Capture the cell that displays the provided text and extract its [x, y] central coordinate. 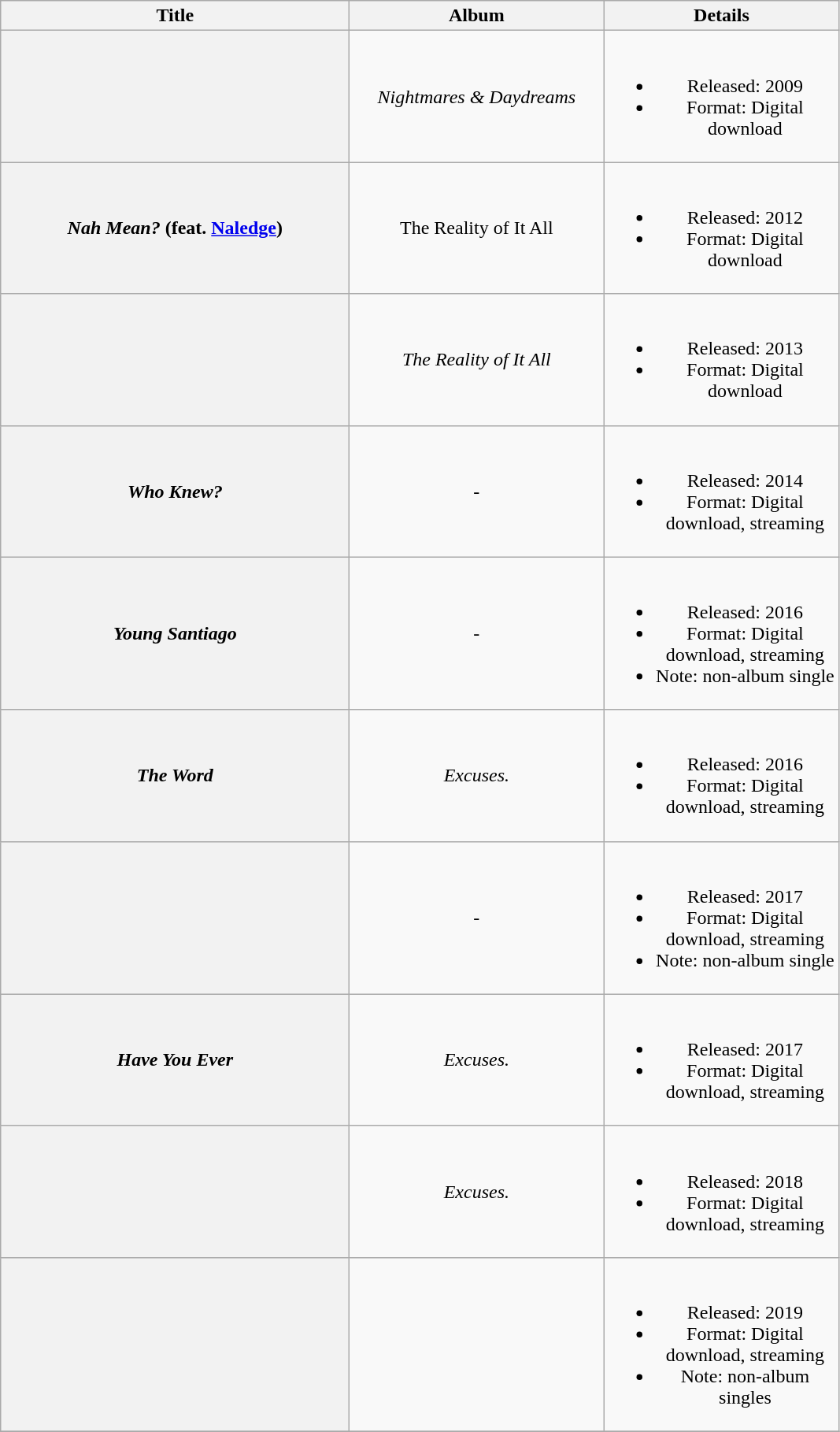
Released: 2016Format: Digital download, streaming [721, 775]
Released: 2017Format: Digital download, streamingNote: non-album single [721, 918]
Title [175, 16]
Released: 2014Format: Digital download, streaming [721, 492]
Released: 2019Format: Digital download, streamingNote: non-album singles [721, 1344]
The Word [175, 775]
Nightmares & Daydreams [477, 96]
Released: 2018Format: Digital download, streaming [721, 1191]
Released: 2013Format: Digital download [721, 359]
Details [721, 16]
Released: 2009Format: Digital download [721, 96]
Young Santiago [175, 633]
Nah Mean? (feat. Naledge) [175, 228]
Album [477, 16]
Released: 2012Format: Digital download [721, 228]
Released: 2016Format: Digital download, streamingNote: non-album single [721, 633]
Who Knew? [175, 492]
Have You Ever [175, 1060]
Released: 2017Format: Digital download, streaming [721, 1060]
